For the text-containing cell, return its midpoint in [X, Y] coordinate format. 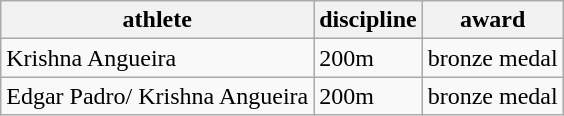
Krishna Angueira [158, 58]
athlete [158, 20]
award [492, 20]
discipline [368, 20]
Edgar Padro/ Krishna Angueira [158, 96]
